Search for the cell housing the specified text and yield its [x, y] center coordinate. 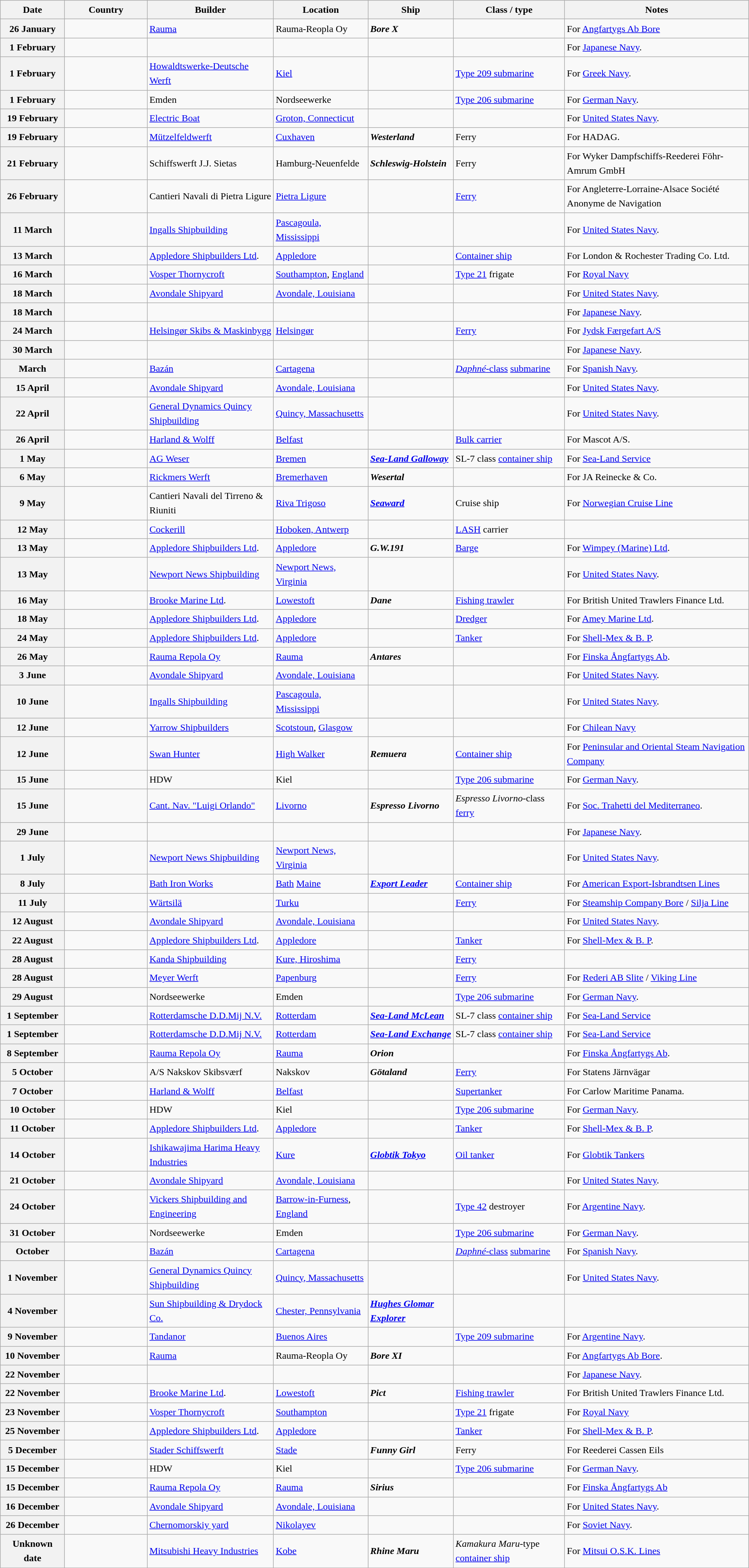
13 March [33, 255]
21 October [33, 1180]
11 March [33, 230]
For Globtik Tankers [657, 1155]
Bath Maine [321, 883]
Cuxhaven [321, 137]
Hoboken, Antwerp [321, 529]
Stader Schiffswerft [210, 1450]
Schleswig-Holstein [411, 163]
For Amey Marine Ltd. [657, 619]
Riva Trigoso [321, 503]
Unknown date [33, 1551]
Bath Iron Works [210, 883]
Kamakura Maru-type container ship [509, 1551]
For London & Rochester Trading Co. Ltd. [657, 255]
Cockerill [210, 529]
10 June [33, 702]
26 December [33, 1525]
Livorno [321, 806]
Cant. Nav. "Luigi Orlando" [210, 806]
Oil tanker [509, 1155]
15 April [33, 387]
Class / type [509, 10]
Location [321, 10]
Howaldtswerke-Deutsche Werft [210, 74]
For Norwegian Cruise Line [657, 503]
Remuera [411, 754]
Nikolayev [321, 1525]
21 February [33, 163]
Pict [411, 1393]
22 August [33, 940]
Supertanker [509, 1091]
30 March [33, 350]
A/S Nakskov Skibsværf [210, 1072]
5 October [33, 1072]
Cantieri Navali di Pietra Ligure [210, 196]
For Soviet Navy. [657, 1525]
Scotstoun, Glasgow [321, 727]
Sea-Land Exchange [411, 1035]
High Walker [321, 754]
23 November [33, 1412]
Mützelfeldwerft [210, 137]
Yarrow Shipbuilders [210, 727]
For HADAG. [657, 137]
9 May [33, 503]
Espresso Livorno-class ferry [509, 806]
Helsingør Skibs & Maskinbygg [210, 331]
1 May [33, 459]
For Chilean Navy [657, 727]
7 October [33, 1091]
Pietra Ligure [321, 196]
For Angleterre-Lorraine-Alsace Société Anonyme de Navigation [657, 196]
Sirius [411, 1488]
Westerland [411, 137]
26 April [33, 439]
Date [33, 10]
10 November [33, 1356]
Espresso Livorno [411, 806]
For Peninsular and Oriental Steam Navigation Company [657, 754]
Kure, Hiroshima [321, 959]
For Greek Navy. [657, 74]
Ship [411, 10]
10 October [33, 1110]
Southampton [321, 1412]
Export Leader [411, 883]
Country [106, 10]
29 August [33, 997]
Kanda Shipbuilding [210, 959]
8 September [33, 1053]
16 December [33, 1506]
18 May [33, 619]
Barrow-in-Furness, England [321, 1207]
Funny Girl [411, 1450]
Bulk carrier [509, 439]
For Jydsk Færgefart A/S [657, 331]
Kure [321, 1155]
25 November [33, 1431]
Vickers Shipbuilding and Engineering [210, 1207]
26 May [33, 657]
22 April [33, 414]
Antares [411, 657]
9 November [33, 1336]
3 June [33, 675]
Kobe [321, 1551]
Notes [657, 10]
Schiffswerft J.J. Sietas [210, 163]
Dredger [509, 619]
Seaward [411, 503]
For Soc. Trahetti del Mediterraneo. [657, 806]
For Wyker Dampfschiffs-Reederei Föhr-Amrum GmbH [657, 163]
Swan Hunter [210, 754]
5 December [33, 1450]
16 March [33, 274]
Sun Shipbuilding & Drydock Co. [210, 1311]
Southampton, England [321, 274]
Mitsubishi Heavy Industries [210, 1551]
Sea-Land Galloway [411, 459]
Bore X [411, 29]
For Statens Järnvägar [657, 1072]
Hamburg-Neuenfelde [321, 163]
24 October [33, 1207]
For Finska Ångfartygs Ab [657, 1488]
Helsingør [321, 331]
8 July [33, 883]
Wärtsilä [210, 903]
Stade [321, 1450]
For Wimpey (Marine) Ltd. [657, 548]
Sea-Land McLean [411, 1015]
October [33, 1252]
14 October [33, 1155]
Turku [321, 903]
31 October [33, 1232]
Dane [411, 600]
Builder [210, 10]
Groton, Connecticut [321, 118]
11 July [33, 903]
29 June [33, 831]
24 March [33, 331]
Cruise ship [509, 503]
24 May [33, 638]
Bremen [321, 459]
For American Export-Isbrandtsen Lines [657, 883]
26 January [33, 29]
12 May [33, 529]
Götaland [411, 1072]
Bremerhaven [321, 477]
Hughes Glomar Explorer [411, 1311]
Bore XI [411, 1356]
AG Weser [210, 459]
For Steamship Company Bore / Silja Line [657, 903]
Ishikawajima Harima Heavy Industries [210, 1155]
1 July [33, 858]
For Rederi AB Slite / Viking Line [657, 978]
Electric Boat [210, 118]
11 October [33, 1128]
Cantieri Navali del Tirreno & Riuniti [210, 503]
For Carlow Maritime Panama. [657, 1091]
Wesertal [411, 477]
For Angfartygs Ab Bore. [657, 1356]
Globtik Tokyo [411, 1155]
March [33, 369]
4 November [33, 1311]
For JA Reinecke & Co. [657, 477]
Meyer Werft [210, 978]
16 May [33, 600]
Type 42 destroyer [509, 1207]
Chester, Pennsylvania [321, 1311]
G.W.191 [411, 548]
For Reederei Cassen Eils [657, 1450]
Tandanor [210, 1336]
Chernomorskiy yard [210, 1525]
12 August [33, 921]
Rickmers Werft [210, 477]
Barge [509, 548]
For Mitsui O.S.K. Lines [657, 1551]
LASH carrier [509, 529]
6 May [33, 477]
Buenos Aires [321, 1336]
Nakskov [321, 1072]
Rhine Maru [411, 1551]
26 February [33, 196]
For Mascot A/S. [657, 439]
Orion [411, 1053]
Papenburg [321, 978]
1 November [33, 1277]
For Angfartygs Ab Bore [657, 29]
